Extract the [x, y] coordinate from the center of the cell holding the provided text.  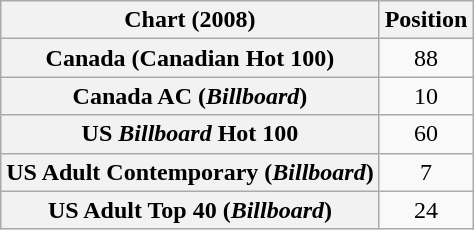
US Adult Top 40 (Billboard) [190, 210]
7 [426, 172]
Canada AC (Billboard) [190, 96]
Canada (Canadian Hot 100) [190, 58]
88 [426, 58]
US Billboard Hot 100 [190, 134]
Position [426, 20]
24 [426, 210]
10 [426, 96]
US Adult Contemporary (Billboard) [190, 172]
Chart (2008) [190, 20]
60 [426, 134]
